Provide the [x, y] coordinate of the cell's center where the given text is located.  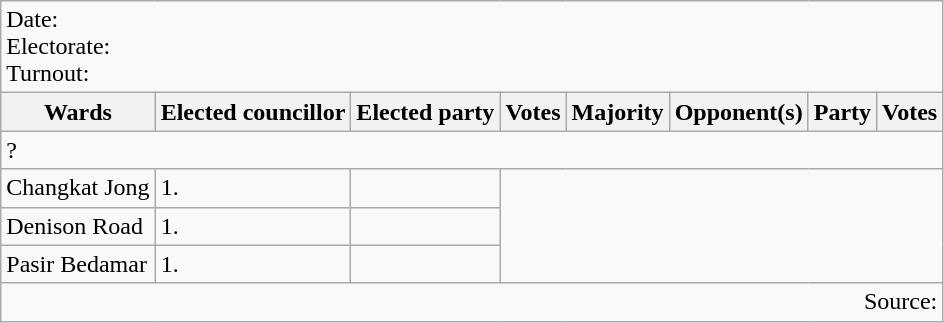
Elected councillor [253, 112]
Elected party [426, 112]
Source: [472, 302]
Date: Electorate: Turnout: [472, 47]
Opponent(s) [738, 112]
Majority [618, 112]
? [472, 150]
Party [842, 112]
Denison Road [78, 226]
Changkat Jong [78, 188]
Wards [78, 112]
Pasir Bedamar [78, 264]
